Locate the cell with the specified text and output its [X, Y] center coordinate. 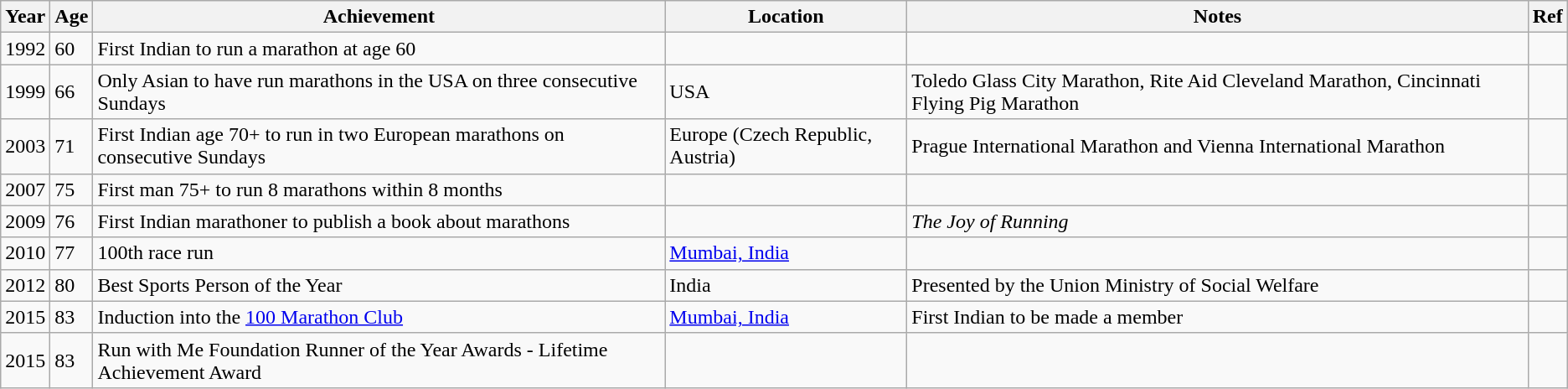
Prague International Marathon and Vienna International Marathon [1218, 146]
75 [72, 189]
2012 [25, 285]
Ref [1548, 17]
71 [72, 146]
Location [786, 17]
Toledo Glass City Marathon, Rite Aid Cleveland Marathon, Cincinnati Flying Pig Marathon [1218, 92]
First Indian to be made a member [1218, 317]
2007 [25, 189]
USA [786, 92]
2003 [25, 146]
Run with Me Foundation Runner of the Year Awards - Lifetime Achievement Award [379, 360]
First man 75+ to run 8 marathons within 8 months [379, 189]
76 [72, 221]
The Joy of Running [1218, 221]
60 [72, 49]
2009 [25, 221]
100th race run [379, 253]
First Indian age 70+ to run in two European marathons on consecutive Sundays [379, 146]
Europe (Czech Republic, Austria) [786, 146]
1992 [25, 49]
Age [72, 17]
2010 [25, 253]
India [786, 285]
Achievement [379, 17]
First Indian marathoner to publish a book about marathons [379, 221]
First Indian to run a marathon at age 60 [379, 49]
66 [72, 92]
Best Sports Person of the Year [379, 285]
80 [72, 285]
Year [25, 17]
77 [72, 253]
Notes [1218, 17]
Induction into the 100 Marathon Club [379, 317]
Presented by the Union Ministry of Social Welfare [1218, 285]
Only Asian to have run marathons in the USA on three consecutive Sundays [379, 92]
1999 [25, 92]
